Provide the (X, Y) coordinate of the cell's center where the given text is located.  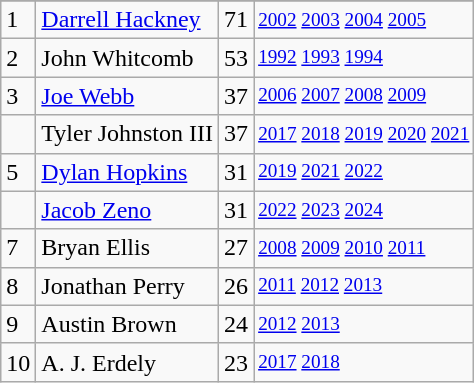
2022 2023 2024 (364, 210)
Jonathan Perry (128, 286)
5 (18, 172)
Dylan Hopkins (128, 172)
2017 2018 2019 2020 2021 (364, 134)
10 (18, 362)
2017 2018 (364, 362)
2 (18, 58)
A. J. Erdely (128, 362)
Jacob Zeno (128, 210)
Tyler Johnston III (128, 134)
3 (18, 96)
John Whitcomb (128, 58)
2002 2003 2004 2005 (364, 20)
7 (18, 248)
Darrell Hackney (128, 20)
23 (236, 362)
26 (236, 286)
9 (18, 324)
Bryan Ellis (128, 248)
2012 2013 (364, 324)
2006 2007 2008 2009 (364, 96)
2011 2012 2013 (364, 286)
1 (18, 20)
24 (236, 324)
Joe Webb (128, 96)
Austin Brown (128, 324)
27 (236, 248)
1992 1993 1994 (364, 58)
71 (236, 20)
8 (18, 286)
2008 2009 2010 2011 (364, 248)
53 (236, 58)
2019 2021 2022 (364, 172)
